Output the (x, y) coordinate of the center of the cell containing the given text.  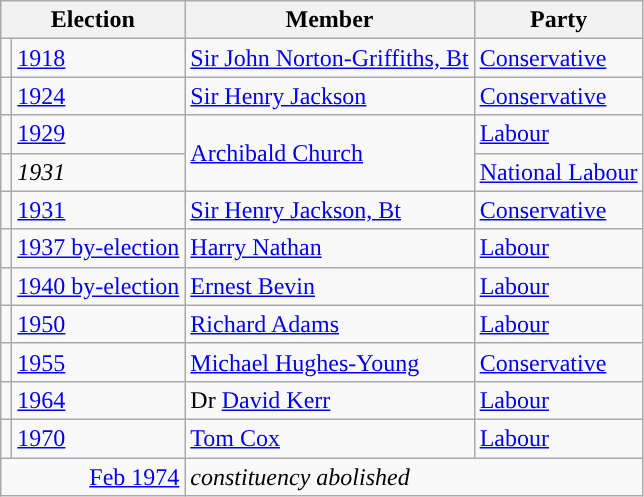
1924 (98, 96)
Election (93, 20)
Sir John Norton-Griffiths, Bt (330, 58)
Dr David Kerr (330, 400)
Richard Adams (330, 324)
Sir Henry Jackson, Bt (330, 210)
Feb 1974 (93, 477)
Archibald Church (330, 153)
1940 by-election (98, 286)
Member (330, 20)
1929 (98, 134)
1955 (98, 362)
Tom Cox (330, 438)
Harry Nathan (330, 248)
constituency abolished (414, 477)
Party (558, 20)
1937 by-election (98, 248)
1918 (98, 58)
Sir Henry Jackson (330, 96)
1950 (98, 324)
1970 (98, 438)
National Labour (558, 172)
1964 (98, 400)
Ernest Bevin (330, 286)
Michael Hughes-Young (330, 362)
